Scan for the cell matching the given text and deliver its [x, y] coordinate at center. 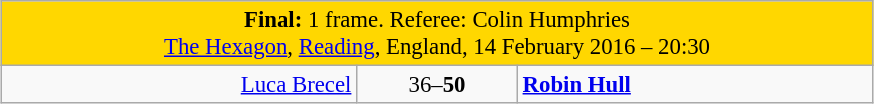
Final: 1 frame. Referee: Colin Humphries The Hexagon, Reading, England, 14 February 2016 – 20:30 [437, 34]
36–50 [438, 85]
Luca Brecel [179, 85]
Robin Hull [695, 85]
